Output the (x, y) coordinate of the center of the cell containing the given text.  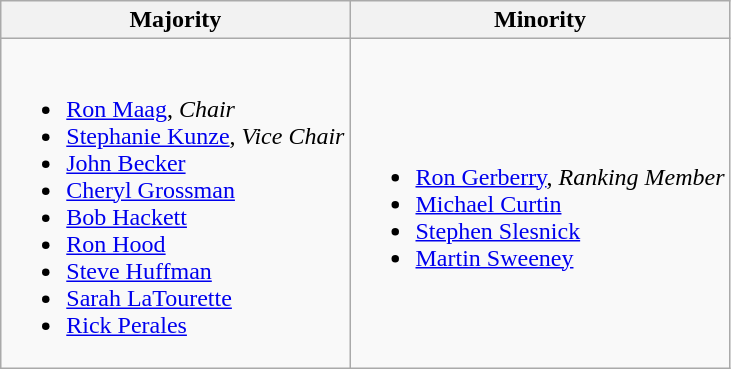
Ron Gerberry, Ranking MemberMichael CurtinStephen SlesnickMartin Sweeney (540, 204)
Ron Maag, ChairStephanie Kunze, Vice ChairJohn BeckerCheryl GrossmanBob HackettRon HoodSteve HuffmanSarah LaTouretteRick Perales (176, 204)
Minority (540, 20)
Majority (176, 20)
